Find where the given text appears and provide that cell's center as [X, Y] coordinate. 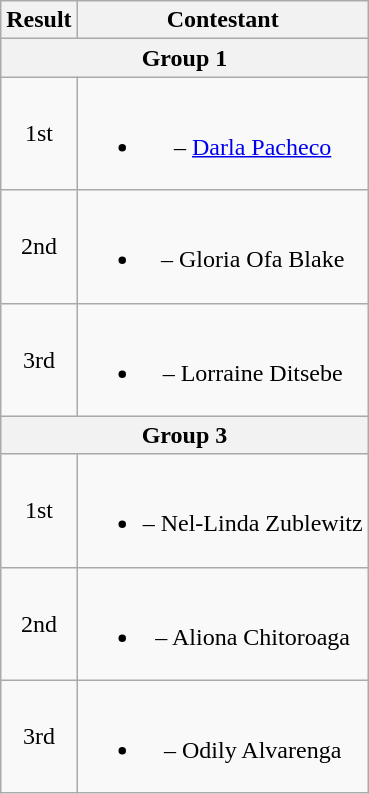
– Lorraine Ditsebe [222, 360]
Group 1 [184, 58]
– Odily Alvarenga [222, 736]
– Nel-Linda Zublewitz [222, 510]
– Darla Pacheco [222, 134]
– Aliona Chitoroaga [222, 624]
Contestant [222, 20]
Group 3 [184, 435]
– Gloria Ofa Blake [222, 246]
Result [39, 20]
